Determine the [X, Y] coordinate at the center of the cell enclosing the given text.  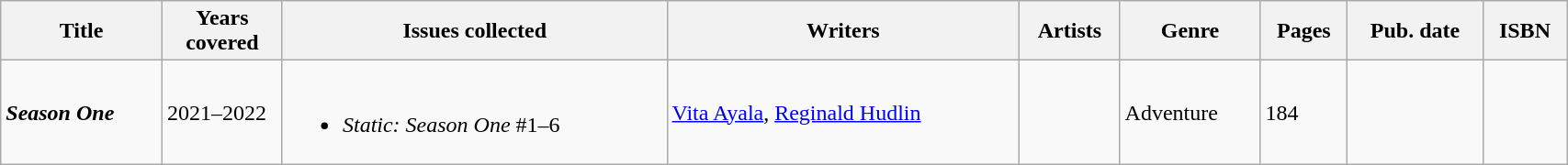
Issues collected [474, 31]
Genre [1190, 31]
Title [82, 31]
Writers [843, 31]
Adventure [1190, 112]
Pub. date [1415, 31]
184 [1304, 112]
2021–2022 [222, 112]
Pages [1304, 31]
ISBN [1525, 31]
Static: Season One #1–6 [474, 112]
Vita Ayala, Reginald Hudlin [843, 112]
Artists [1069, 31]
Season One [82, 112]
Years covered [222, 31]
